Find where the given text appears and provide that cell's center as [X, Y] coordinate. 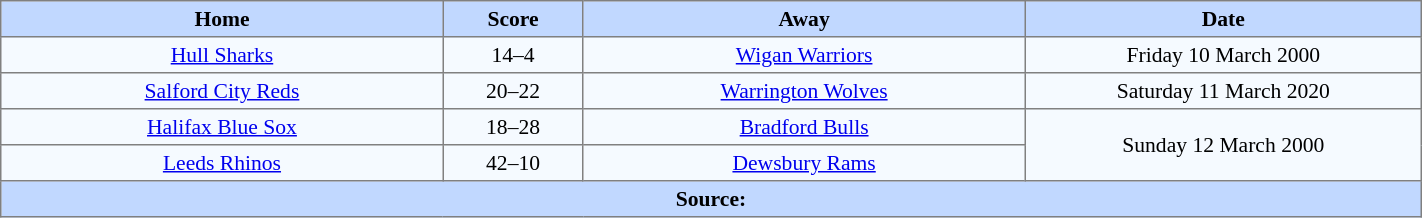
42–10 [513, 163]
Salford City Reds [222, 91]
20–22 [513, 91]
Friday 10 March 2000 [1223, 55]
Source: [711, 199]
Hull Sharks [222, 55]
Score [513, 19]
Wigan Warriors [804, 55]
Leeds Rhinos [222, 163]
Saturday 11 March 2020 [1223, 91]
Sunday 12 March 2000 [1223, 145]
Home [222, 19]
Bradford Bulls [804, 127]
Date [1223, 19]
Warrington Wolves [804, 91]
Away [804, 19]
Halifax Blue Sox [222, 127]
18–28 [513, 127]
14–4 [513, 55]
Dewsbury Rams [804, 163]
